Locate the cell with the specified text and output its [x, y] center coordinate. 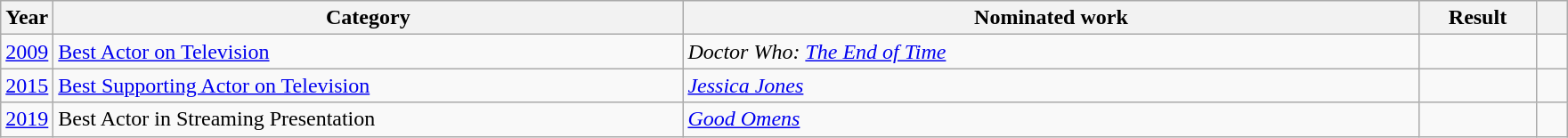
2009 [27, 52]
Category [369, 18]
Doctor Who: The End of Time [1051, 52]
Result [1478, 18]
Good Omens [1051, 119]
Jessica Jones [1051, 85]
2015 [27, 85]
Nominated work [1051, 18]
2019 [27, 119]
Best Actor on Television [369, 52]
Best Supporting Actor on Television [369, 85]
Year [27, 18]
Best Actor in Streaming Presentation [369, 119]
